Pinpoint the cell where the given text exists, returning its (x, y) midpoint coordinate. 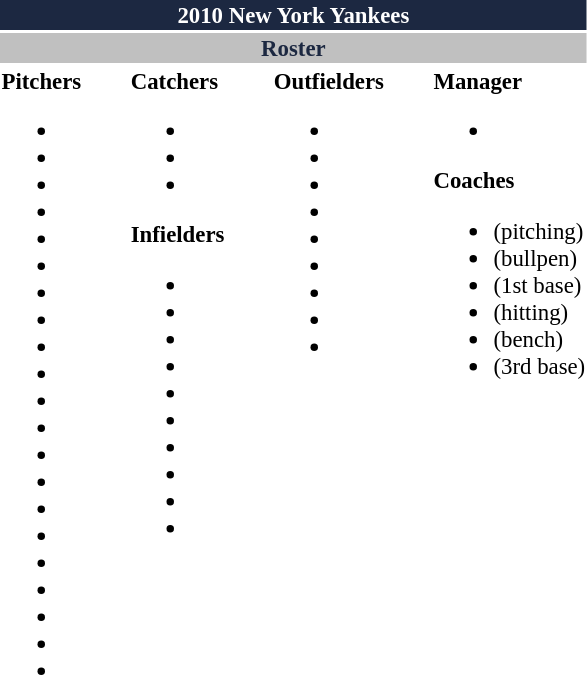
2010 New York Yankees (294, 15)
Roster (294, 48)
